Return the (X, Y) coordinate for the center point of the cell that contains the specified text.  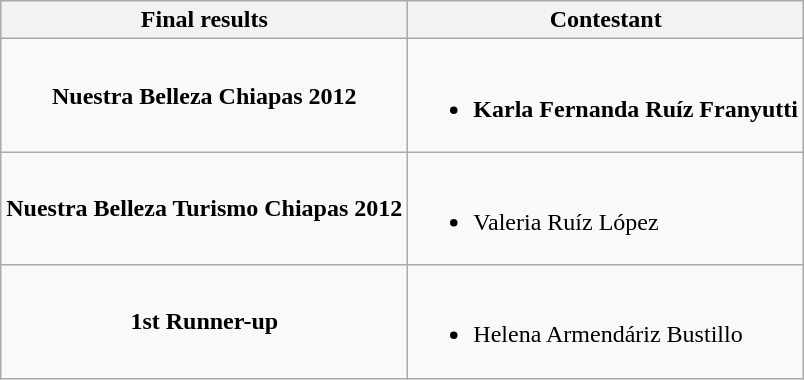
Contestant (606, 20)
Karla Fernanda Ruíz Franyutti (606, 96)
Helena Armendáriz Bustillo (606, 322)
Final results (204, 20)
Nuestra Belleza Turismo Chiapas 2012 (204, 208)
1st Runner-up (204, 322)
Nuestra Belleza Chiapas 2012 (204, 96)
Valeria Ruíz López (606, 208)
